For the text-containing cell, return its midpoint in (X, Y) coordinate format. 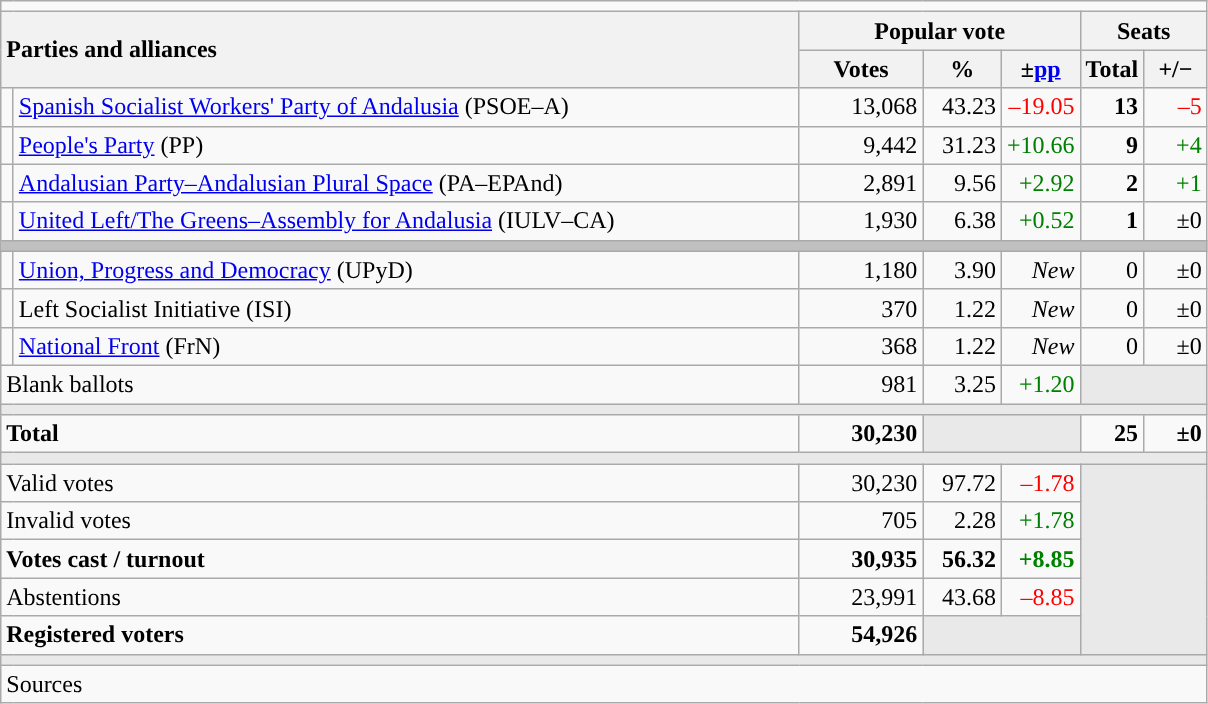
3.90 (962, 270)
Registered voters (400, 635)
–19.05 (1040, 107)
Parties and alliances (400, 50)
705 (861, 521)
Seats (1144, 31)
370 (861, 308)
9 (1112, 145)
+0.52 (1040, 221)
–5 (1176, 107)
+10.66 (1040, 145)
People's Party (PP) (406, 145)
1,180 (861, 270)
2 (1112, 183)
6.38 (962, 221)
–1.78 (1040, 483)
30,935 (861, 559)
Spanish Socialist Workers' Party of Andalusia (PSOE–A) (406, 107)
368 (861, 346)
Andalusian Party–Andalusian Plural Space (PA–EPAnd) (406, 183)
43.23 (962, 107)
Blank ballots (400, 384)
Valid votes (400, 483)
+8.85 (1040, 559)
43.68 (962, 597)
Invalid votes (400, 521)
Popular vote (940, 31)
Sources (604, 684)
25 (1112, 434)
+/− (1176, 69)
9.56 (962, 183)
31.23 (962, 145)
3.25 (962, 384)
+1 (1176, 183)
Abstentions (400, 597)
9,442 (861, 145)
Left Socialist Initiative (ISI) (406, 308)
1,930 (861, 221)
13 (1112, 107)
981 (861, 384)
Votes cast / turnout (400, 559)
56.32 (962, 559)
% (962, 69)
–8.85 (1040, 597)
+2.92 (1040, 183)
23,991 (861, 597)
2,891 (861, 183)
United Left/The Greens–Assembly for Andalusia (IULV–CA) (406, 221)
National Front (FrN) (406, 346)
97.72 (962, 483)
+1.20 (1040, 384)
54,926 (861, 635)
Union, Progress and Democracy (UPyD) (406, 270)
Votes (861, 69)
+1.78 (1040, 521)
±pp (1040, 69)
13,068 (861, 107)
1 (1112, 221)
2.28 (962, 521)
+4 (1176, 145)
